Identify which cell holds the provided text, then report its (x, y) central coordinate. 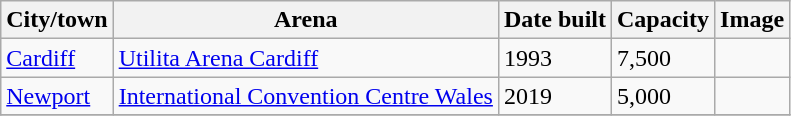
2019 (554, 96)
Image (752, 20)
Date built (554, 20)
1993 (554, 58)
Cardiff (57, 58)
Capacity (662, 20)
Newport (57, 96)
7,500 (662, 58)
5,000 (662, 96)
Arena (306, 20)
City/town (57, 20)
Utilita Arena Cardiff (306, 58)
International Convention Centre Wales (306, 96)
